Locate the cell with the specified text and output its [x, y] center coordinate. 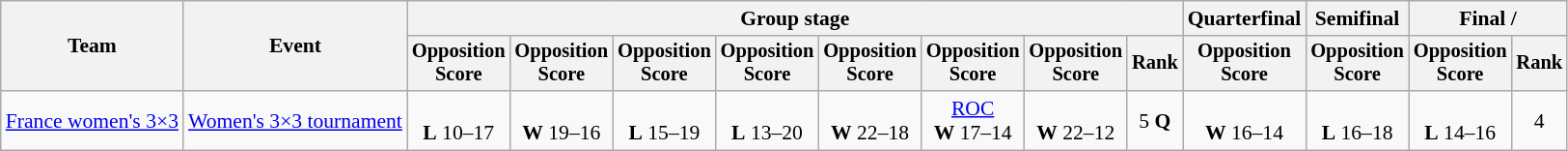
Quarterfinal [1245, 18]
L 16–18 [1357, 120]
L 10–17 [459, 120]
5 Q [1155, 120]
ROCW 17–14 [973, 120]
Group stage [795, 18]
L 15–19 [664, 120]
Women's 3×3 tournament [295, 120]
France women's 3×3 [93, 120]
Final / [1488, 18]
Event [295, 46]
W 22–18 [870, 120]
4 [1539, 120]
W 22–12 [1075, 120]
L 13–20 [768, 120]
Semifinal [1357, 18]
W 19–16 [562, 120]
L 14–16 [1461, 120]
Team [93, 46]
W 16–14 [1245, 120]
